Output the (x, y) coordinate of the center of the cell containing the given text.  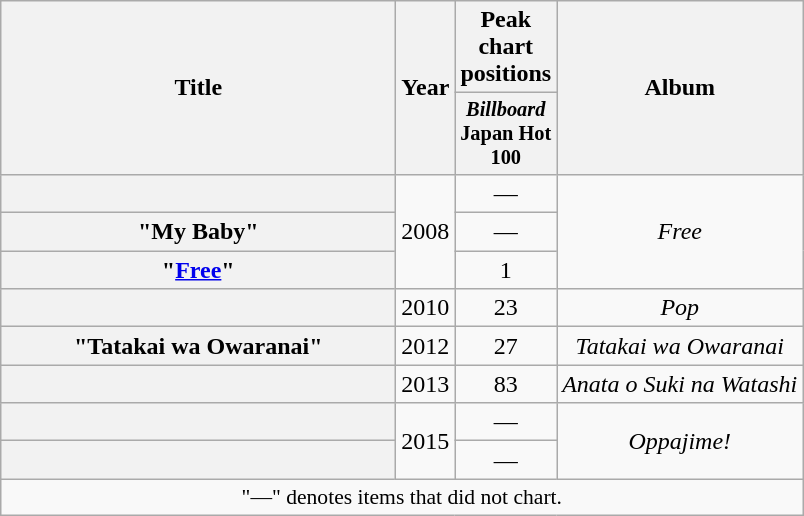
Year (426, 88)
"—" denotes items that did not chart. (402, 497)
83 (506, 384)
"Free" (198, 270)
2010 (426, 308)
2008 (426, 231)
Anata o Suki na Watashi (680, 384)
Album (680, 88)
Billboard Japan Hot 100 (506, 134)
Oppajime! (680, 441)
23 (506, 308)
Tatakai wa Owaranai (680, 346)
2013 (426, 384)
"Tatakai wa Owaranai" (198, 346)
"My Baby" (198, 232)
Pop (680, 308)
1 (506, 270)
Title (198, 88)
Peak chart positions (506, 47)
2015 (426, 441)
27 (506, 346)
Free (680, 231)
2012 (426, 346)
